Pinpoint the cell where the given text exists, returning its [X, Y] midpoint coordinate. 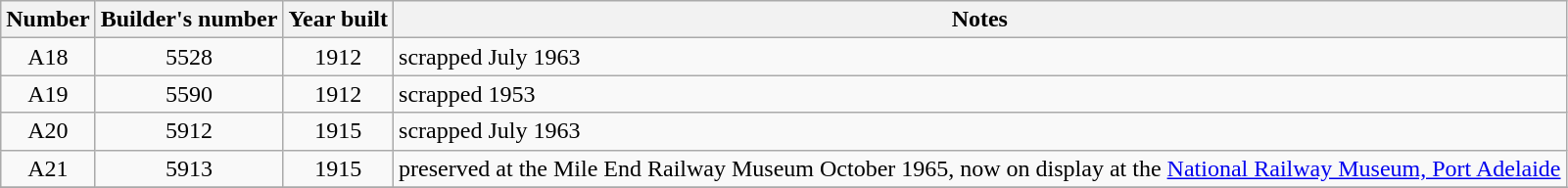
Builder's number [189, 20]
5590 [189, 94]
A19 [48, 94]
Year built [339, 20]
5913 [189, 168]
5528 [189, 57]
A20 [48, 131]
Notes [979, 20]
scrapped 1953 [979, 94]
preserved at the Mile End Railway Museum October 1965, now on display at the National Railway Museum, Port Adelaide [979, 168]
A18 [48, 57]
A21 [48, 168]
Number [48, 20]
5912 [189, 131]
